Identify which cell holds the provided text, then report its [x, y] central coordinate. 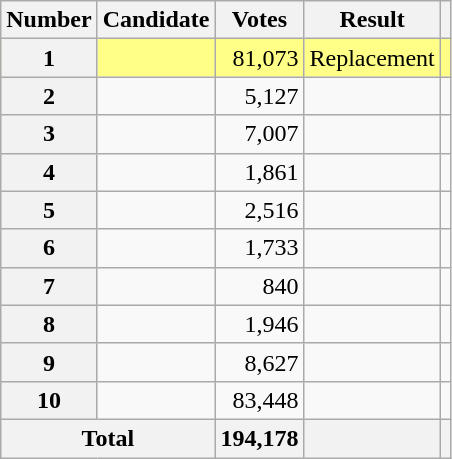
Candidate [156, 20]
4 [49, 172]
8,627 [260, 362]
8 [49, 324]
1 [49, 58]
Total [108, 438]
7,007 [260, 134]
7 [49, 286]
1,946 [260, 324]
2,516 [260, 210]
Replacement [372, 58]
83,448 [260, 400]
2 [49, 96]
81,073 [260, 58]
Result [372, 20]
5,127 [260, 96]
840 [260, 286]
1,733 [260, 248]
10 [49, 400]
194,178 [260, 438]
3 [49, 134]
Number [49, 20]
Votes [260, 20]
1,861 [260, 172]
5 [49, 210]
6 [49, 248]
9 [49, 362]
